Provide the [x, y] coordinate of the cell's center where the given text is located.  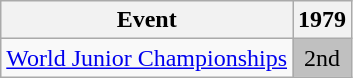
1979 [322, 20]
World Junior Championships [147, 58]
2nd [322, 58]
Event [147, 20]
